Find where the given text appears and provide that cell's center as (X, Y) coordinate. 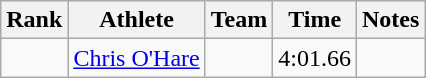
Rank (34, 20)
Chris O'Hare (136, 58)
Athlete (136, 20)
Team (239, 20)
Notes (390, 20)
Time (315, 20)
4:01.66 (315, 58)
